Capture the cell that displays the provided text and extract its [x, y] central coordinate. 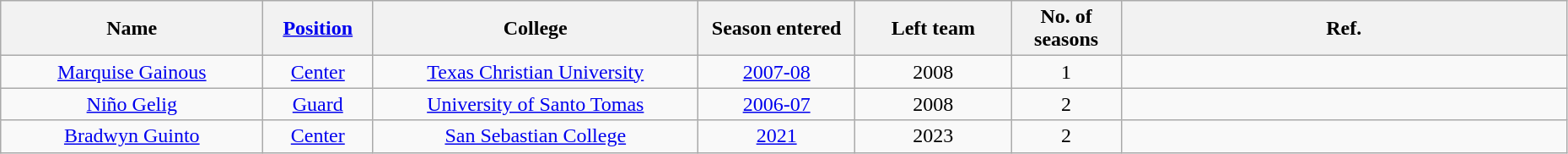
Ref. [1344, 29]
2006-07 [777, 104]
2021 [777, 136]
Marquise Gainous [132, 72]
No. of seasons [1066, 29]
College [536, 29]
Left team [933, 29]
2023 [933, 136]
Name [132, 29]
University of Santo Tomas [536, 104]
Niño Gelig [132, 104]
1 [1066, 72]
Position [318, 29]
Bradwyn Guinto [132, 136]
Texas Christian University [536, 72]
2007-08 [777, 72]
Guard [318, 104]
Season entered [777, 29]
San Sebastian College [536, 136]
